Pinpoint the cell where the given text exists, returning its [x, y] midpoint coordinate. 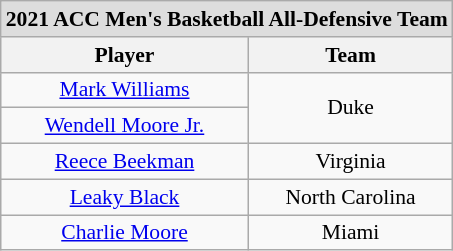
Wendell Moore Jr. [125, 126]
Team [350, 55]
Charlie Moore [125, 233]
Reece Beekman [125, 162]
Player [125, 55]
Miami [350, 233]
Mark Williams [125, 90]
Leaky Black [125, 197]
North Carolina [350, 197]
2021 ACC Men's Basketball All-Defensive Team [227, 19]
Duke [350, 108]
Virginia [350, 162]
